Pinpoint the cell where the given text exists, returning its [x, y] midpoint coordinate. 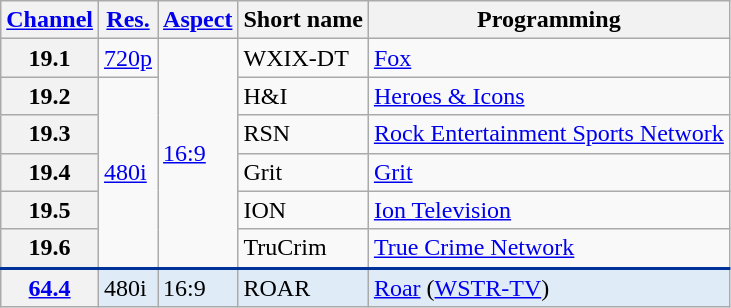
19.2 [50, 96]
19.1 [50, 58]
Programming [548, 20]
ION [303, 210]
Channel [50, 20]
RSN [303, 134]
Ion Television [548, 210]
720p [128, 58]
True Crime Network [548, 248]
ROAR [303, 288]
19.3 [50, 134]
Heroes & Icons [548, 96]
Rock Entertainment Sports Network [548, 134]
64.4 [50, 288]
Fox [548, 58]
TruCrim [303, 248]
Aspect [198, 20]
Roar (WSTR-TV) [548, 288]
WXIX-DT [303, 58]
Short name [303, 20]
19.5 [50, 210]
Res. [128, 20]
H&I [303, 96]
19.6 [50, 248]
19.4 [50, 172]
